Detect which cell encompasses the target text, then output its (X, Y) center coordinate. 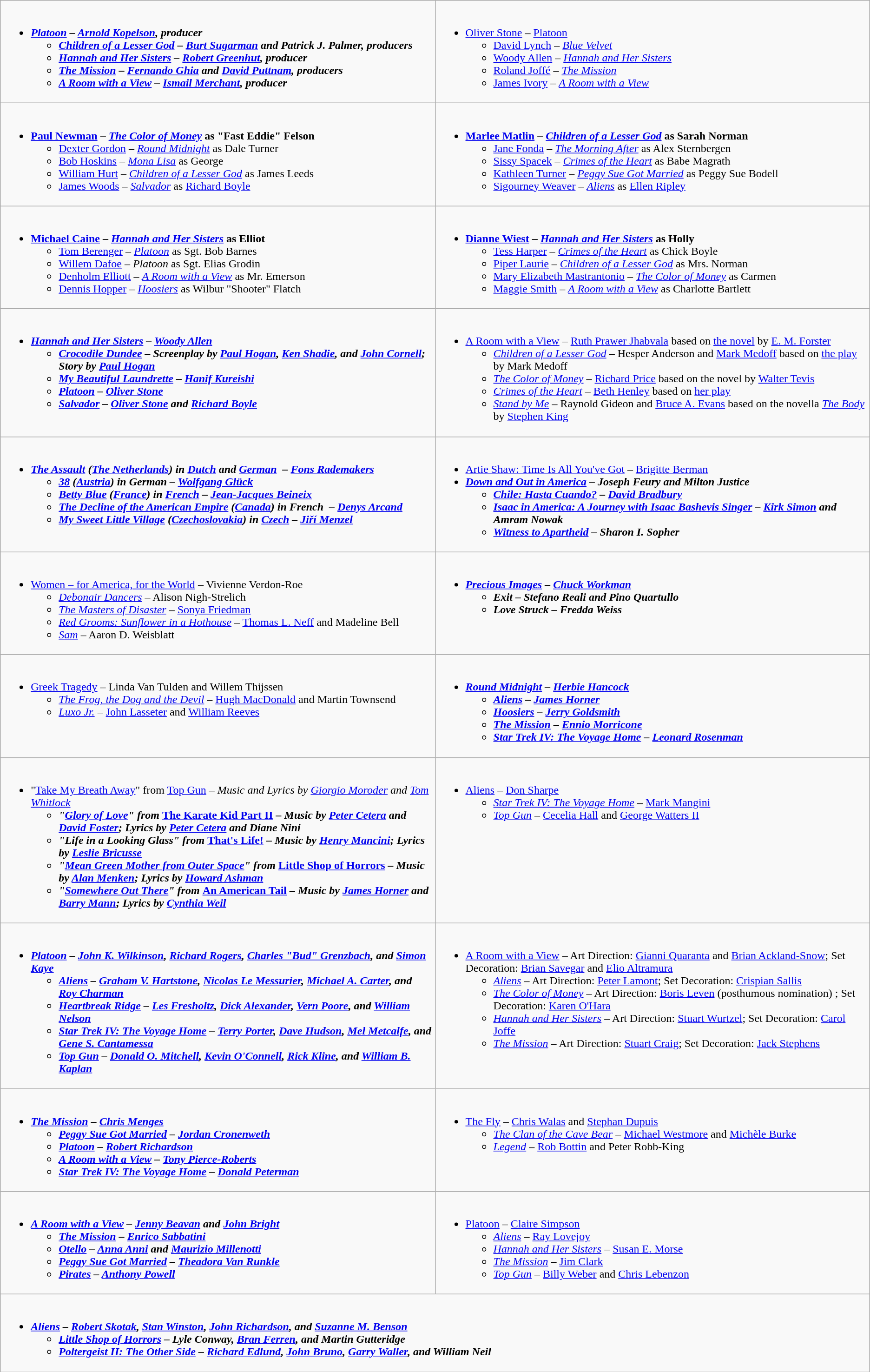
Platoon – Claire SimpsonAliens – Ray LovejoyHannah and Her Sisters – Susan E. MorseThe Mission – Jim ClarkTop Gun – Billy Weber and Chris Lebenzon (652, 1242)
Precious Images – Chuck WorkmanExit – Stefano Reali and Pino QuartulloLove Struck – Fredda Weiss (652, 603)
Oliver Stone – PlatoonDavid Lynch – Blue VelvetWoody Allen – Hannah and Her SistersRoland Joffé – The MissionJames Ivory – A Room with a View (652, 52)
The Fly – Chris Walas and Stephan DupuisThe Clan of the Cave Bear – Michael Westmore and Michèle BurkeLegend – Rob Bottin and Peter Robb-King (652, 1140)
Aliens – Don SharpeStar Trek IV: The Voyage Home – Mark ManginiTop Gun – Cecelia Hall and George Watters II (652, 840)
